Pinpoint the cell where the given text exists, returning its [X, Y] midpoint coordinate. 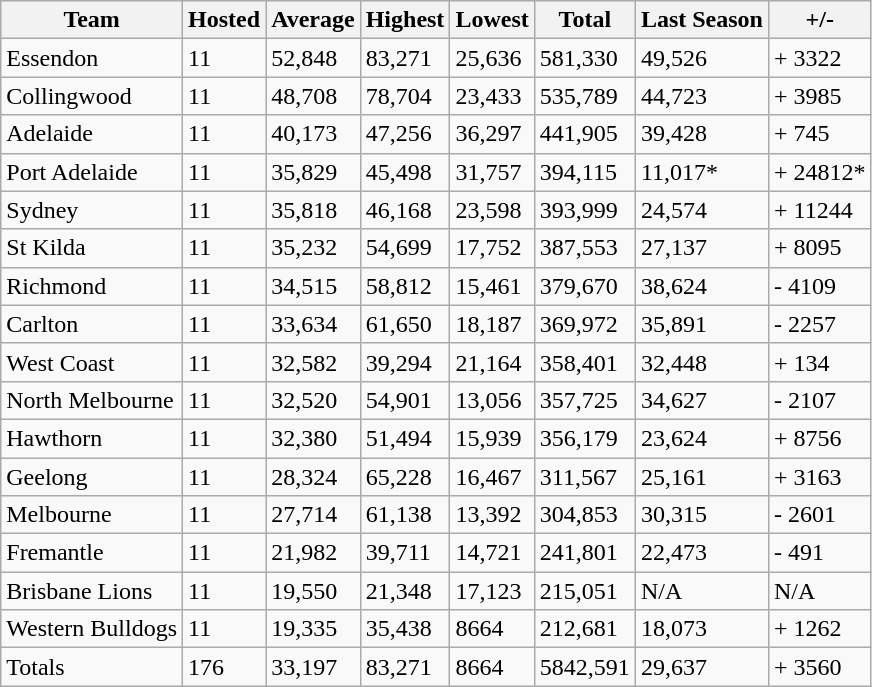
23,624 [702, 438]
54,901 [405, 400]
30,315 [702, 515]
Adelaide [92, 134]
32,380 [314, 438]
Totals [92, 667]
358,401 [584, 362]
65,228 [405, 477]
441,905 [584, 134]
West Coast [92, 362]
35,232 [314, 248]
27,714 [314, 515]
15,939 [492, 438]
- 2601 [820, 515]
21,164 [492, 362]
+ 745 [820, 134]
29,637 [702, 667]
393,999 [584, 210]
38,624 [702, 286]
58,812 [405, 286]
Carlton [92, 324]
- 2107 [820, 400]
+ 3163 [820, 477]
39,711 [405, 553]
19,550 [314, 591]
176 [224, 667]
51,494 [405, 438]
35,818 [314, 210]
32,448 [702, 362]
Sydney [92, 210]
379,670 [584, 286]
+ 3985 [820, 96]
- 4109 [820, 286]
+ 24812* [820, 172]
Team [92, 20]
Brisbane Lions [92, 591]
61,138 [405, 515]
35,438 [405, 629]
45,498 [405, 172]
52,848 [314, 58]
215,051 [584, 591]
+ 3322 [820, 58]
34,627 [702, 400]
17,752 [492, 248]
304,853 [584, 515]
21,982 [314, 553]
5842,591 [584, 667]
Average [314, 20]
36,297 [492, 134]
17,123 [492, 591]
78,704 [405, 96]
32,520 [314, 400]
48,708 [314, 96]
- 2257 [820, 324]
47,256 [405, 134]
212,681 [584, 629]
356,179 [584, 438]
40,173 [314, 134]
369,972 [584, 324]
Richmond [92, 286]
19,335 [314, 629]
54,699 [405, 248]
+ 8756 [820, 438]
241,801 [584, 553]
28,324 [314, 477]
Geelong [92, 477]
22,473 [702, 553]
21,348 [405, 591]
16,467 [492, 477]
357,725 [584, 400]
34,515 [314, 286]
535,789 [584, 96]
32,582 [314, 362]
+ 8095 [820, 248]
Hosted [224, 20]
North Melbourne [92, 400]
Fremantle [92, 553]
+ 1262 [820, 629]
25,636 [492, 58]
33,634 [314, 324]
311,567 [584, 477]
Melbourne [92, 515]
- 491 [820, 553]
+ 3560 [820, 667]
Port Adelaide [92, 172]
46,168 [405, 210]
44,723 [702, 96]
23,433 [492, 96]
49,526 [702, 58]
13,392 [492, 515]
Essendon [92, 58]
27,137 [702, 248]
24,574 [702, 210]
61,650 [405, 324]
+ 11244 [820, 210]
Last Season [702, 20]
18,073 [702, 629]
23,598 [492, 210]
+/- [820, 20]
St Kilda [92, 248]
+ 134 [820, 362]
Highest [405, 20]
581,330 [584, 58]
31,757 [492, 172]
387,553 [584, 248]
39,428 [702, 134]
Lowest [492, 20]
15,461 [492, 286]
35,891 [702, 324]
39,294 [405, 362]
14,721 [492, 553]
Collingwood [92, 96]
Hawthorn [92, 438]
Western Bulldogs [92, 629]
13,056 [492, 400]
33,197 [314, 667]
18,187 [492, 324]
394,115 [584, 172]
35,829 [314, 172]
Total [584, 20]
11,017* [702, 172]
25,161 [702, 477]
